Return (x, y) of the center of cell containing provided text 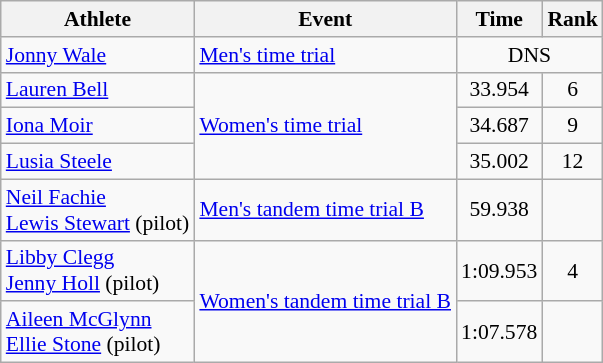
Rank (572, 19)
Aileen McGlynnEllie Stone (pilot) (98, 332)
Iona Moir (98, 126)
1:07.578 (499, 332)
Women's tandem time trial B (325, 301)
12 (572, 162)
Lusia Steele (98, 162)
DNS (530, 55)
Athlete (98, 19)
Men's time trial (325, 55)
59.938 (499, 210)
9 (572, 126)
1:09.953 (499, 270)
Lauren Bell (98, 90)
Jonny Wale (98, 55)
Time (499, 19)
Women's time trial (325, 126)
Event (325, 19)
34.687 (499, 126)
35.002 (499, 162)
Neil FachieLewis Stewart (pilot) (98, 210)
6 (572, 90)
Libby CleggJenny Holl (pilot) (98, 270)
4 (572, 270)
Men's tandem time trial B (325, 210)
33.954 (499, 90)
